Determine the [x, y] coordinate at the center of the cell enclosing the given text.  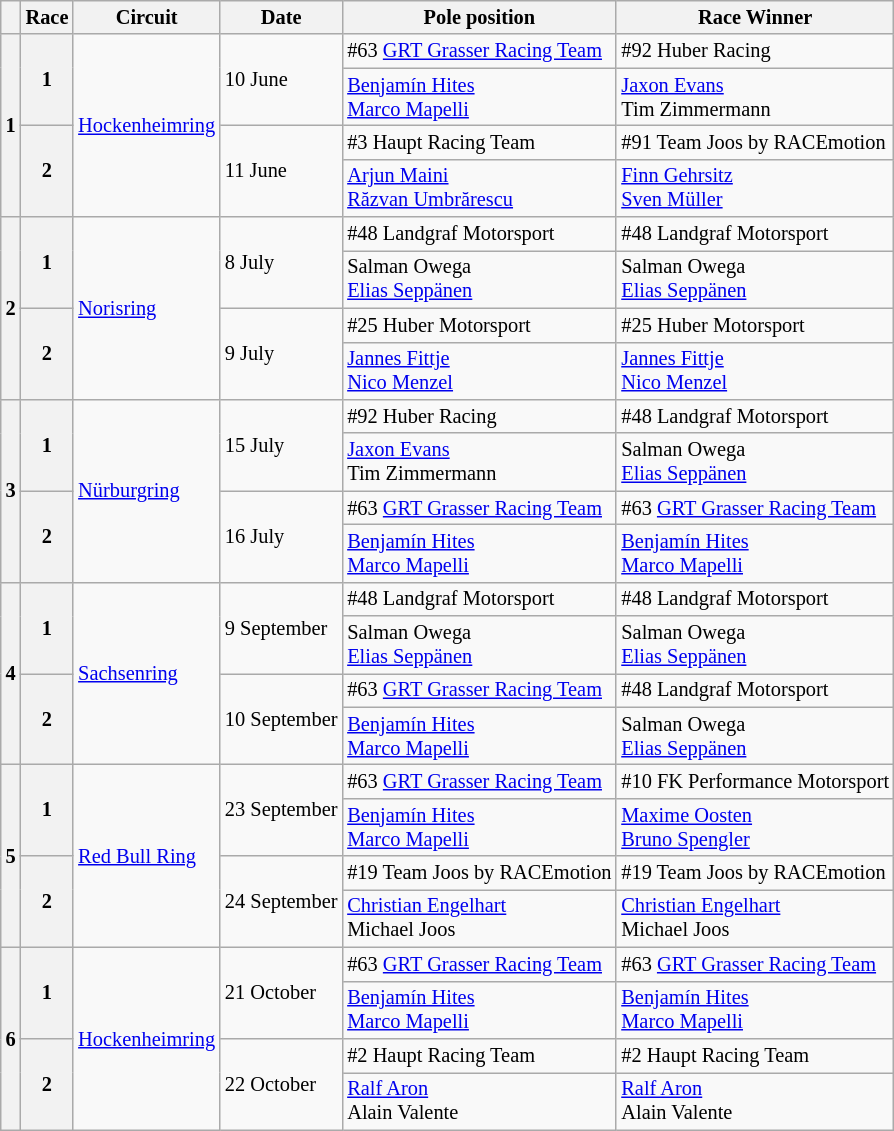
3 [11, 490]
9 July [281, 354]
Norisring [146, 308]
10 September [281, 718]
16 July [281, 536]
Nürburgring [146, 490]
15 July [281, 444]
21 October [281, 992]
#10 FK Performance Motorsport [755, 781]
6 [11, 1038]
23 September [281, 810]
11 June [281, 170]
10 June [281, 80]
9 September [281, 628]
4 [11, 674]
Date [281, 17]
Sachsenring [146, 674]
Red Bull Ring [146, 856]
#3 Haupt Racing Team [479, 142]
Finn Gehrsitz Sven Müller [755, 188]
24 September [281, 902]
Race Winner [755, 17]
22 October [281, 1084]
8 July [281, 262]
Circuit [146, 17]
Pole position [479, 17]
Maxime Oosten Bruno Spengler [755, 827]
5 [11, 856]
#91 Team Joos by RACEmotion [755, 142]
Race [48, 17]
Arjun Maini Răzvan Umbrărescu [479, 188]
